Return [X, Y] of the center of cell containing provided text 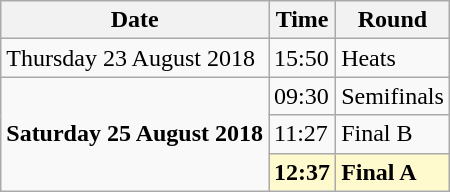
Date [135, 20]
Saturday 25 August 2018 [135, 134]
Final A [393, 172]
Semifinals [393, 96]
09:30 [302, 96]
Heats [393, 58]
12:37 [302, 172]
Round [393, 20]
Thursday 23 August 2018 [135, 58]
Final B [393, 134]
15:50 [302, 58]
11:27 [302, 134]
Time [302, 20]
